Return the [X, Y] coordinate for the center point of the cell that contains the specified text.  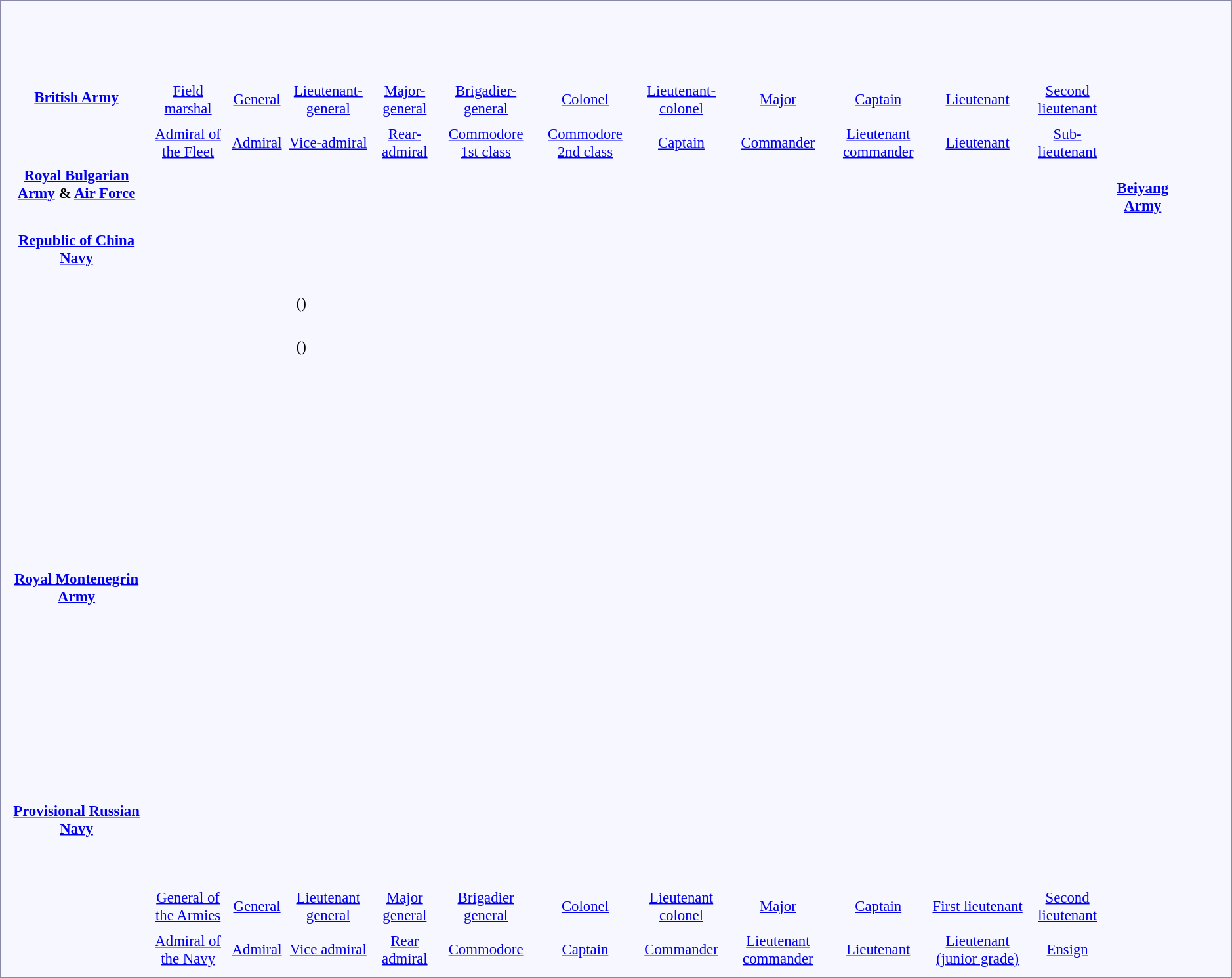
Royal Montenegrin Army [76, 588]
Commodore 1st class [485, 143]
First lieutenant [977, 907]
Lieutenant-colonel [681, 100]
Major general [405, 907]
Field marshal [188, 100]
Rear-admiral [405, 143]
Brigadier general [485, 907]
Major-general [405, 100]
Rear admiral [405, 950]
General of the Armies [188, 907]
Admiral of the Fleet [188, 143]
Lieutenant general [328, 907]
Brigadier-general [485, 100]
Vice admiral [328, 950]
Royal Bulgarian Army & Air Force [76, 184]
Lieutenant-general [328, 100]
Commodore [485, 950]
Republic of China Navy [76, 249]
Commodore 2nd class [585, 143]
British Army [76, 97]
Vice-admiral [328, 143]
Ensign [1067, 950]
Beiyang Army [1143, 197]
Lieutenant (junior grade) [977, 950]
Admiral of the Navy [188, 950]
Provisional Russian Navy [76, 828]
Lieutenant colonel [681, 907]
Sub-lieutenant [1067, 143]
